Return the (X, Y) coordinate for the center point of the cell that contains the specified text.  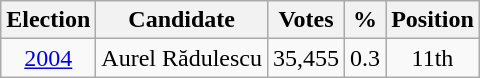
Candidate (182, 20)
Election (48, 20)
2004 (48, 58)
Position (433, 20)
Votes (306, 20)
Aurel Rădulescu (182, 58)
% (366, 20)
11th (433, 58)
35,455 (306, 58)
0.3 (366, 58)
